Output the (X, Y) coordinate of the center of the cell containing the given text.  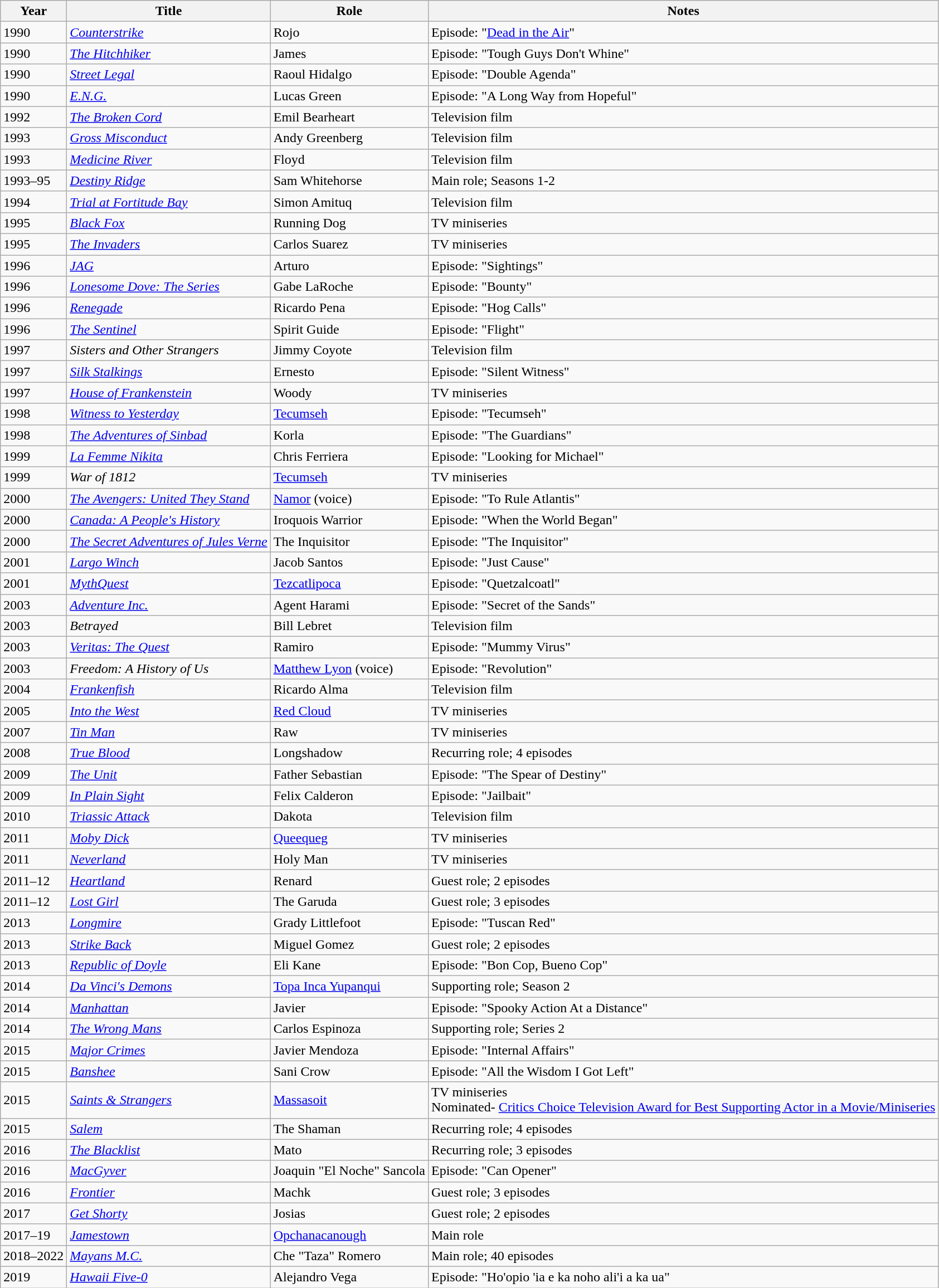
Frankenfish (168, 690)
The Inquisitor (349, 541)
Massasoit (349, 1100)
Matthew Lyon (voice) (349, 669)
Episode: "Just Cause" (683, 562)
Salem (168, 1129)
House of Frankenstein (168, 393)
Episode: "All the Wisdom I Got Left" (683, 1071)
Strike Back (168, 944)
Lost Girl (168, 901)
Floyd (349, 159)
Chris Ferriera (349, 456)
The Shaman (349, 1129)
Veritas: The Quest (168, 647)
2005 (33, 711)
2019 (33, 1277)
JAG (168, 266)
Canada: A People's History (168, 520)
Carlos Espinoza (349, 1029)
Episode: "Quetzalcoatl" (683, 583)
True Blood (168, 753)
Episode: "Spooky Action At a Distance" (683, 1008)
Frontier (168, 1192)
Destiny Ridge (168, 180)
Jimmy Coyote (349, 350)
Episode: "A Long Way from Hopeful" (683, 96)
The Garuda (349, 901)
Betrayed (168, 626)
Andy Greenberg (349, 138)
Spirit Guide (349, 329)
Adventure Inc. (168, 604)
Major Crimes (168, 1050)
Simon Amituq (349, 202)
Longshadow (349, 753)
Episode: "Sightings" (683, 266)
Lonesome Dove: The Series (168, 287)
Manhattan (168, 1008)
Trial at Fortitude Bay (168, 202)
Banshee (168, 1071)
Moby Dick (168, 838)
Supporting role; Series 2 (683, 1029)
Grady Littlefoot (349, 923)
Bill Lebret (349, 626)
2018–2022 (33, 1256)
Jacob Santos (349, 562)
Joaquin "El Noche" Sancola (349, 1171)
Gross Misconduct (168, 138)
2017–19 (33, 1235)
Renegade (168, 308)
Medicine River (168, 159)
Raw (349, 732)
Miguel Gomez (349, 944)
Role (349, 11)
Supporting role; Season 2 (683, 987)
Father Sebastian (349, 774)
Ernesto (349, 372)
Title (168, 11)
Main role; Seasons 1-2 (683, 180)
Heartland (168, 880)
Emil Bearheart (349, 117)
Episode: "Tuscan Red" (683, 923)
Episode: "Silent Witness" (683, 372)
Woody (349, 393)
Witness to Yesterday (168, 414)
James (349, 53)
The Hitchhiker (168, 53)
1993–95 (33, 180)
Episode: "The Spear of Destiny" (683, 774)
Carlos Suarez (349, 244)
Longmire (168, 923)
Notes (683, 11)
Main role (683, 1235)
Episode: "Mummy Virus" (683, 647)
Street Legal (168, 75)
2007 (33, 732)
Arturo (349, 266)
MacGyver (168, 1171)
The Invaders (168, 244)
2008 (33, 753)
Freedom: A History of Us (168, 669)
E.N.G. (168, 96)
Episode: "Secret of the Sands" (683, 604)
Triassic Attack (168, 817)
Holy Man (349, 859)
Tezcatlipoca (349, 583)
Iroquois Warrior (349, 520)
Episode: "Dead in the Air" (683, 32)
Ricardo Pena (349, 308)
Neverland (168, 859)
Episode: "Tough Guys Don't Whine" (683, 53)
The Avengers: United They Stand (168, 499)
Sani Crow (349, 1071)
Che "Taza" Romero (349, 1256)
Episode: "Internal Affairs" (683, 1050)
Hawaii Five-0 (168, 1277)
Alejandro Vega (349, 1277)
Episode: "Flight" (683, 329)
The Secret Adventures of Jules Verne (168, 541)
2010 (33, 817)
1994 (33, 202)
Episode: "The Inquisitor" (683, 541)
In Plain Sight (168, 796)
La Femme Nikita (168, 456)
The Adventures of Sinbad (168, 435)
Running Dog (349, 223)
Felix Calderon (349, 796)
Tin Man (168, 732)
Into the West (168, 711)
Episode: "Looking for Michael" (683, 456)
Black Fox (168, 223)
Episode: "Ho'opio 'ia e ka noho ali'i a ka ua" (683, 1277)
The Wrong Mans (168, 1029)
Episode: "Revolution" (683, 669)
Episode: "To Rule Atlantis" (683, 499)
MythQuest (168, 583)
Machk (349, 1192)
Silk Stalkings (168, 372)
Agent Harami (349, 604)
Saints & Strangers (168, 1100)
Topa Inca Yupanqui (349, 987)
Jamestown (168, 1235)
Eli Kane (349, 965)
Get Shorty (168, 1213)
The Unit (168, 774)
The Sentinel (168, 329)
2004 (33, 690)
Namor (voice) (349, 499)
Rojo (349, 32)
Episode: "Double Agenda" (683, 75)
Year (33, 11)
Episode: "The Guardians" (683, 435)
Sam Whitehorse (349, 180)
Josias (349, 1213)
Episode: "Hog Calls" (683, 308)
Episode: "When the World Began" (683, 520)
2017 (33, 1213)
Raoul Hidalgo (349, 75)
1992 (33, 117)
Episode: "Bon Cop, Bueno Cop" (683, 965)
Gabe LaRoche (349, 287)
Largo Winch (168, 562)
Episode: "Jailbait" (683, 796)
Renard (349, 880)
Episode: "Can Opener" (683, 1171)
Dakota (349, 817)
Mato (349, 1150)
Da Vinci's Demons (168, 987)
The Broken Cord (168, 117)
War of 1812 (168, 477)
Ramiro (349, 647)
Red Cloud (349, 711)
The Blacklist (168, 1150)
Recurring role; 3 episodes (683, 1150)
Javier (349, 1008)
Javier Mendoza (349, 1050)
Republic of Doyle (168, 965)
Ricardo Alma (349, 690)
Queequeg (349, 838)
Episode: "Bounty" (683, 287)
Sisters and Other Strangers (168, 350)
Lucas Green (349, 96)
Main role; 40 episodes (683, 1256)
Mayans M.C. (168, 1256)
Korla (349, 435)
Opchanacanough (349, 1235)
TV miniseriesNominated- Critics Choice Television Award for Best Supporting Actor in a Movie/Miniseries (683, 1100)
Counterstrike (168, 32)
Episode: "Tecumseh" (683, 414)
